From the cell containing the given text, extract its center point as (X, Y) coordinate. 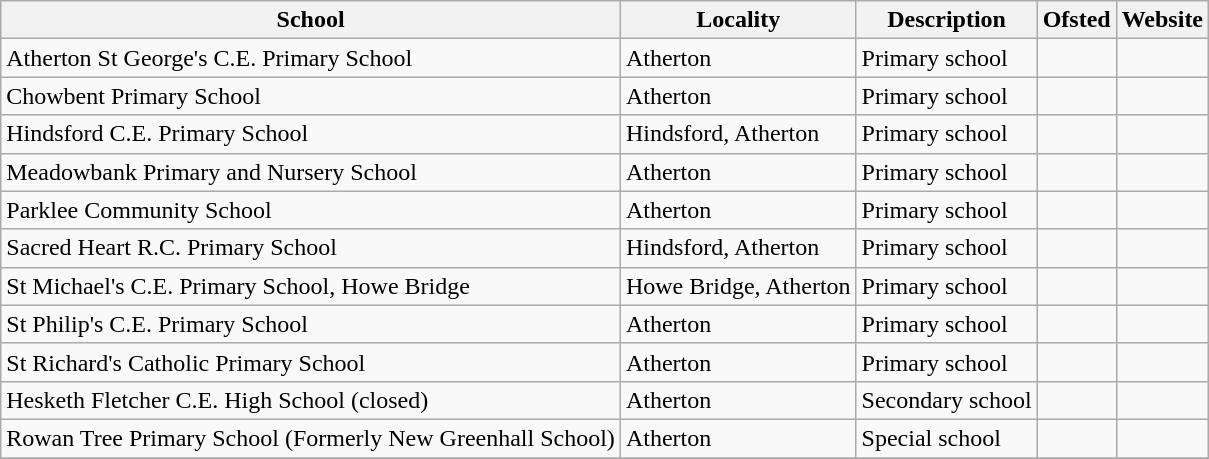
School (311, 20)
Hindsford C.E. Primary School (311, 134)
St Michael's C.E. Primary School, Howe Bridge (311, 286)
St Philip's C.E. Primary School (311, 324)
Special school (946, 438)
Website (1162, 20)
Secondary school (946, 400)
Sacred Heart R.C. Primary School (311, 248)
Description (946, 20)
Ofsted (1076, 20)
Rowan Tree Primary School (Formerly New Greenhall School) (311, 438)
Howe Bridge, Atherton (738, 286)
Locality (738, 20)
Chowbent Primary School (311, 96)
Parklee Community School (311, 210)
Atherton St George's C.E. Primary School (311, 58)
Hesketh Fletcher C.E. High School (closed) (311, 400)
St Richard's Catholic Primary School (311, 362)
Meadowbank Primary and Nursery School (311, 172)
